Output the (x, y) coordinate of the center of the cell containing the given text.  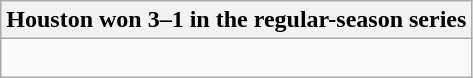
Houston won 3–1 in the regular-season series (236, 20)
